Capture the cell that displays the provided text and extract its [x, y] central coordinate. 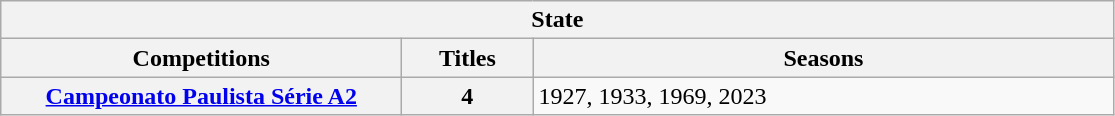
State [558, 20]
4 [468, 96]
1927, 1933, 1969, 2023 [824, 96]
Titles [468, 58]
Campeonato Paulista Série A2 [202, 96]
Competitions [202, 58]
Seasons [824, 58]
